Detect which cell encompasses the target text, then output its (X, Y) center coordinate. 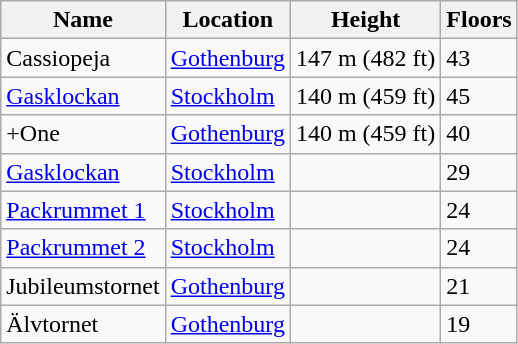
Packrummet 1 (83, 210)
Jubileumstornet (83, 286)
43 (479, 58)
Cassiopeja (83, 58)
29 (479, 172)
21 (479, 286)
40 (479, 134)
Height (365, 20)
Älvtornet (83, 324)
Location (228, 20)
Packrummet 2 (83, 248)
45 (479, 96)
+One (83, 134)
Name (83, 20)
19 (479, 324)
Floors (479, 20)
147 m (482 ft) (365, 58)
